For the text-containing cell, return its midpoint in [x, y] coordinate format. 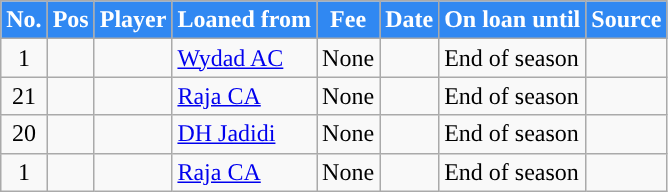
Wydad AC [244, 58]
Fee [348, 20]
Source [626, 20]
Date [410, 20]
Player [133, 20]
Pos [70, 20]
Loaned from [244, 20]
No. [24, 20]
DH Jadidi [244, 134]
21 [24, 96]
20 [24, 134]
On loan until [512, 20]
